Detect which cell encompasses the target text, then output its (X, Y) center coordinate. 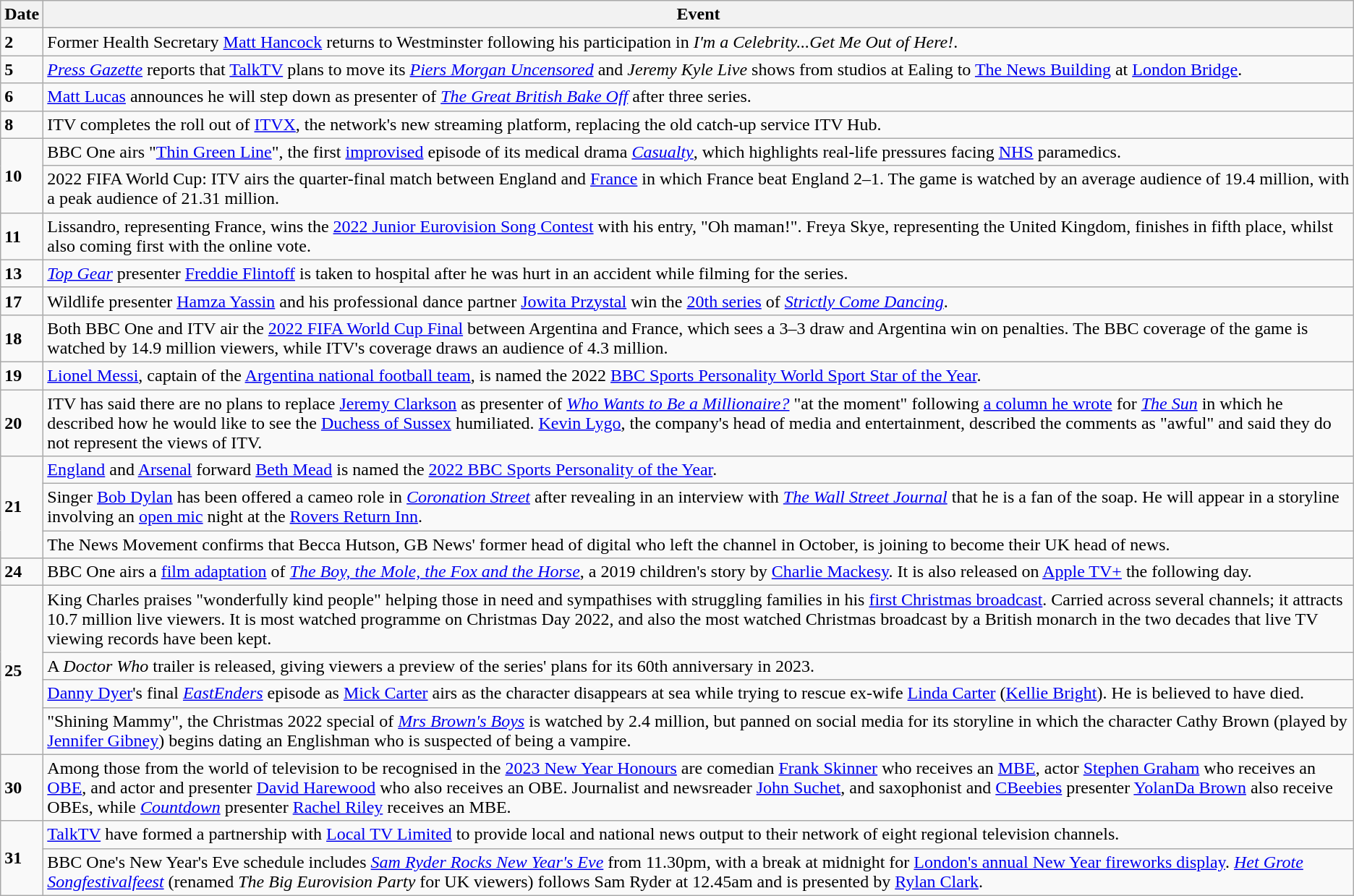
30 (22, 788)
20 (22, 422)
Top Gear presenter Freddie Flintoff is taken to hospital after he was hurt in an accident while filming for the series. (699, 273)
31 (22, 858)
21 (22, 508)
2 (22, 42)
13 (22, 273)
24 (22, 572)
Date (22, 14)
11 (22, 236)
10 (22, 175)
Wildlife presenter Hamza Yassin and his professional dance partner Jowita Przystal win the 20th series of Strictly Come Dancing. (699, 301)
17 (22, 301)
6 (22, 97)
A Doctor Who trailer is released, giving viewers a preview of the series' plans for its 60th anniversary in 2023. (699, 666)
5 (22, 69)
19 (22, 375)
Former Health Secretary Matt Hancock returns to Westminster following his participation in I'm a Celebrity...Get Me Out of Here!. (699, 42)
25 (22, 670)
8 (22, 124)
Lionel Messi, captain of the Argentina national football team, is named the 2022 BBC Sports Personality World Sport Star of the Year. (699, 375)
Matt Lucas announces he will step down as presenter of The Great British Bake Off after three series. (699, 97)
18 (22, 338)
Event (699, 14)
ITV completes the roll out of ITVX, the network's new streaming platform, replacing the old catch-up service ITV Hub. (699, 124)
England and Arsenal forward Beth Mead is named the 2022 BBC Sports Personality of the Year. (699, 470)
